Scan for the cell matching the given text and deliver its (x, y) coordinate at center. 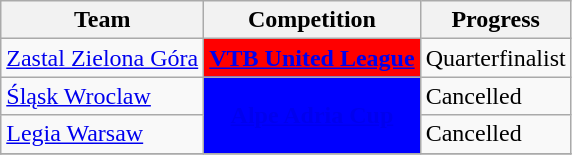
Śląsk Wroclaw (102, 96)
Legia Warsaw (102, 134)
Alpe Adria Cup (312, 115)
Zastal Zielona Góra (102, 58)
Team (102, 20)
VTB United League (312, 58)
Competition (312, 20)
Quarterfinalist (496, 58)
Progress (496, 20)
